Determine the (x, y) coordinate at the center of the cell enclosing the given text.  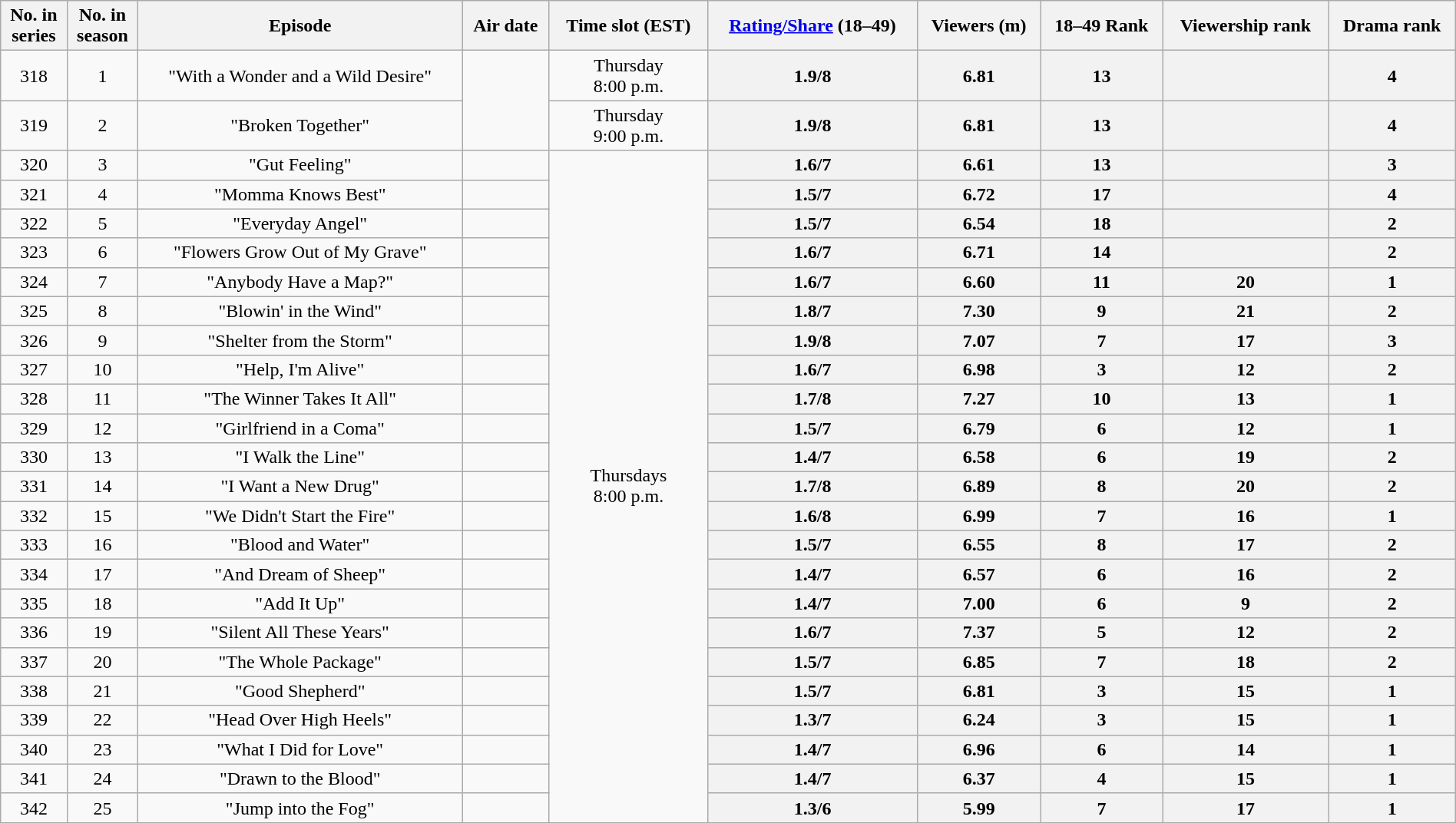
6.55 (978, 545)
332 (34, 516)
"We Didn't Start the Fire" (300, 516)
324 (34, 282)
Drama rank (1391, 26)
"With a Wonder and a Wild Desire" (300, 75)
25 (103, 808)
333 (34, 545)
Air date (506, 26)
327 (34, 369)
"Momma Knows Best" (300, 194)
6.61 (978, 165)
7.27 (978, 398)
7.37 (978, 633)
7.07 (978, 340)
318 (34, 75)
"Broken Together" (300, 126)
329 (34, 428)
7.30 (978, 311)
6.54 (978, 223)
18–49 Rank (1101, 26)
320 (34, 165)
6.89 (978, 487)
321 (34, 194)
7.00 (978, 603)
Thursdays8:00 p.m. (628, 487)
"Girlfriend in a Coma" (300, 428)
338 (34, 691)
Time slot (EST) (628, 26)
"Silent All These Years" (300, 633)
335 (34, 603)
No. inseries (34, 26)
Episode (300, 26)
6.24 (978, 720)
"Anybody Have a Map?" (300, 282)
"Drawn to the Blood" (300, 778)
6.72 (978, 194)
"Flowers Grow Out of My Grave" (300, 253)
Thursday9:00 p.m. (628, 126)
328 (34, 398)
326 (34, 340)
6.99 (978, 516)
319 (34, 126)
"Help, I'm Alive" (300, 369)
"The Winner Takes It All" (300, 398)
339 (34, 720)
Rating/Share (18–49) (812, 26)
342 (34, 808)
"Jump into the Fog" (300, 808)
1.8/7 (812, 311)
331 (34, 487)
Thursday8:00 p.m. (628, 75)
No. inseason (103, 26)
"Everyday Angel" (300, 223)
24 (103, 778)
323 (34, 253)
1.3/6 (812, 808)
341 (34, 778)
6.60 (978, 282)
"Add It Up" (300, 603)
6.96 (978, 749)
6.85 (978, 662)
"And Dream of Sheep" (300, 574)
"Shelter from the Storm" (300, 340)
"I Walk the Line" (300, 458)
Viewers (m) (978, 26)
6.37 (978, 778)
Viewership rank (1246, 26)
"Good Shepherd" (300, 691)
6.98 (978, 369)
23 (103, 749)
22 (103, 720)
1.3/7 (812, 720)
"What I Did for Love" (300, 749)
340 (34, 749)
6.79 (978, 428)
1.6/8 (812, 516)
6.58 (978, 458)
330 (34, 458)
5.99 (978, 808)
"I Want a New Drug" (300, 487)
"Head Over High Heels" (300, 720)
336 (34, 633)
6.57 (978, 574)
334 (34, 574)
"Blood and Water" (300, 545)
"Blowin' in the Wind" (300, 311)
325 (34, 311)
"Gut Feeling" (300, 165)
322 (34, 223)
337 (34, 662)
6.71 (978, 253)
"The Whole Package" (300, 662)
